Return the (X, Y) coordinate for the center point of the cell that contains the specified text.  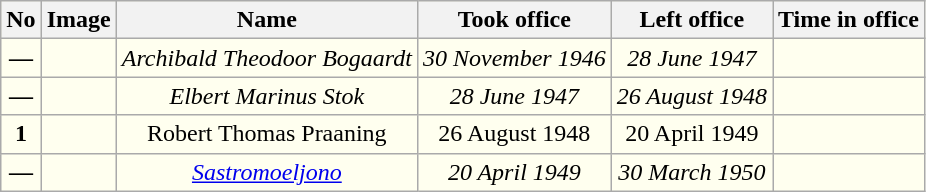
Archibald Theodoor Bogaardt (266, 58)
No (21, 20)
Elbert Marinus Stok (266, 96)
1 (21, 134)
Time in office (848, 20)
Robert Thomas Praaning (266, 134)
Took office (514, 20)
Image (78, 20)
Left office (692, 20)
30 November 1946 (514, 58)
Name (266, 20)
30 March 1950 (692, 172)
Sastromoeljono (266, 172)
